For the text-containing cell, return its midpoint in (x, y) coordinate format. 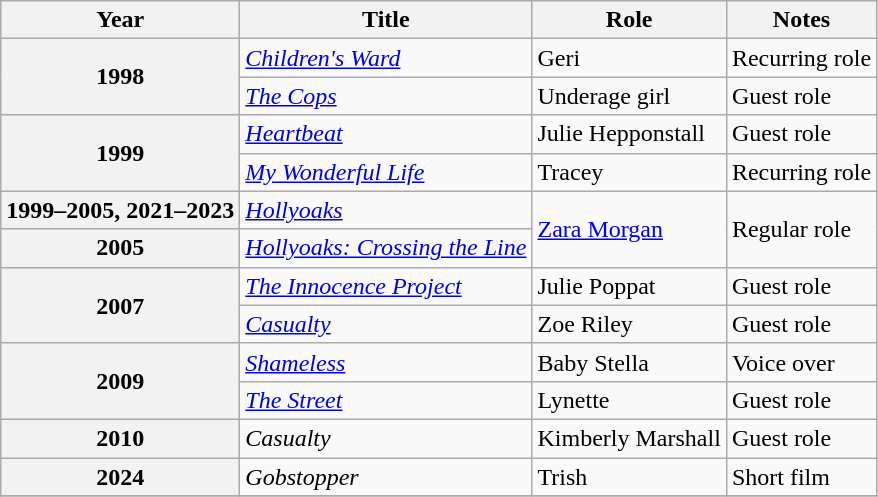
Title (386, 20)
2024 (120, 477)
Voice over (801, 362)
Julie Poppat (629, 286)
Zoe Riley (629, 324)
Trish (629, 477)
Heartbeat (386, 134)
2005 (120, 248)
2009 (120, 381)
Role (629, 20)
My Wonderful Life (386, 172)
Gobstopper (386, 477)
1999 (120, 153)
Lynette (629, 400)
Kimberly Marshall (629, 438)
2007 (120, 305)
2010 (120, 438)
1999–2005, 2021–2023 (120, 210)
Regular role (801, 229)
Notes (801, 20)
Hollyoaks (386, 210)
Shameless (386, 362)
The Street (386, 400)
The Cops (386, 96)
Underage girl (629, 96)
Baby Stella (629, 362)
1998 (120, 77)
Year (120, 20)
Zara Morgan (629, 229)
Tracey (629, 172)
Hollyoaks: Crossing the Line (386, 248)
Geri (629, 58)
Children's Ward (386, 58)
Julie Hepponstall (629, 134)
The Innocence Project (386, 286)
Short film (801, 477)
